Capture the cell that displays the provided text and extract its [X, Y] central coordinate. 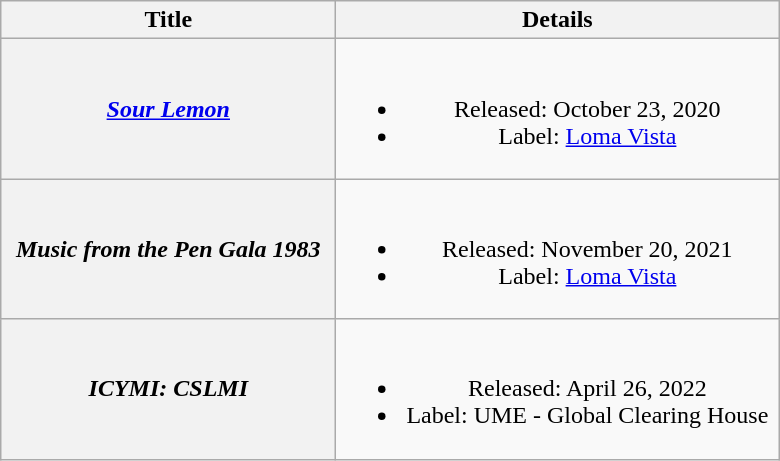
Released: October 23, 2020Label: Loma Vista [558, 109]
Sour Lemon [168, 109]
Details [558, 20]
ICYMI: CSLMI [168, 389]
Released: November 20, 2021Label: Loma Vista [558, 249]
Music from the Pen Gala 1983 [168, 249]
Title [168, 20]
Released: April 26, 2022Label: UME - Global Clearing House [558, 389]
